Return (X, Y) of the center of cell containing provided text 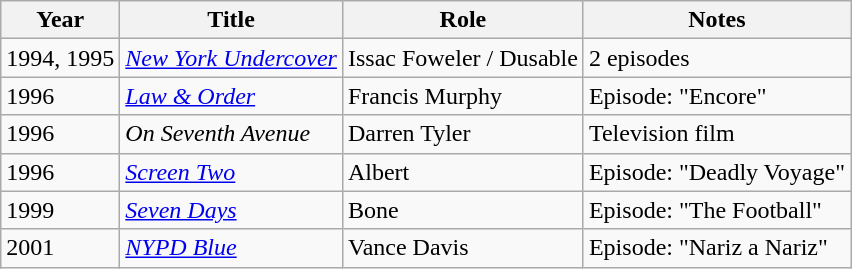
Television film (716, 134)
2 episodes (716, 58)
Law & Order (232, 96)
Darren Tyler (462, 134)
New York Undercover (232, 58)
Issac Foweler / Dusable (462, 58)
1994, 1995 (60, 58)
On Seventh Avenue (232, 134)
2001 (60, 248)
Francis Murphy (462, 96)
NYPD Blue (232, 248)
Episode: "The Football" (716, 210)
Title (232, 20)
1999 (60, 210)
Episode: "Encore" (716, 96)
Episode: "Deadly Voyage" (716, 172)
Year (60, 20)
Vance Davis (462, 248)
Episode: "Nariz a Nariz" (716, 248)
Role (462, 20)
Bone (462, 210)
Seven Days (232, 210)
Notes (716, 20)
Albert (462, 172)
Screen Two (232, 172)
